Determine the [X, Y] coordinate at the center of the cell enclosing the given text.  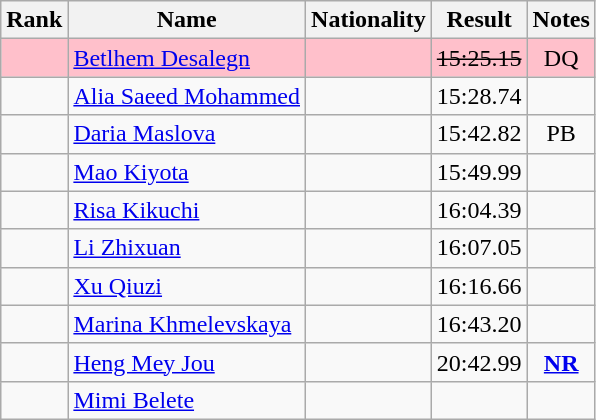
16:16.66 [479, 286]
15:42.82 [479, 134]
DQ [561, 58]
Mimi Belete [187, 400]
Notes [561, 20]
Nationality [369, 20]
16:43.20 [479, 324]
15:25.15 [479, 58]
Daria Maslova [187, 134]
Mao Kiyota [187, 172]
16:07.05 [479, 248]
20:42.99 [479, 362]
15:49.99 [479, 172]
Alia Saeed Mohammed [187, 96]
Li Zhixuan [187, 248]
Name [187, 20]
16:04.39 [479, 210]
Risa Kikuchi [187, 210]
Betlhem Desalegn [187, 58]
NR [561, 362]
15:28.74 [479, 96]
Heng Mey Jou [187, 362]
Result [479, 20]
PB [561, 134]
Marina Khmelevskaya [187, 324]
Rank [34, 20]
Xu Qiuzi [187, 286]
